Scan for the cell matching the given text and deliver its [x, y] coordinate at center. 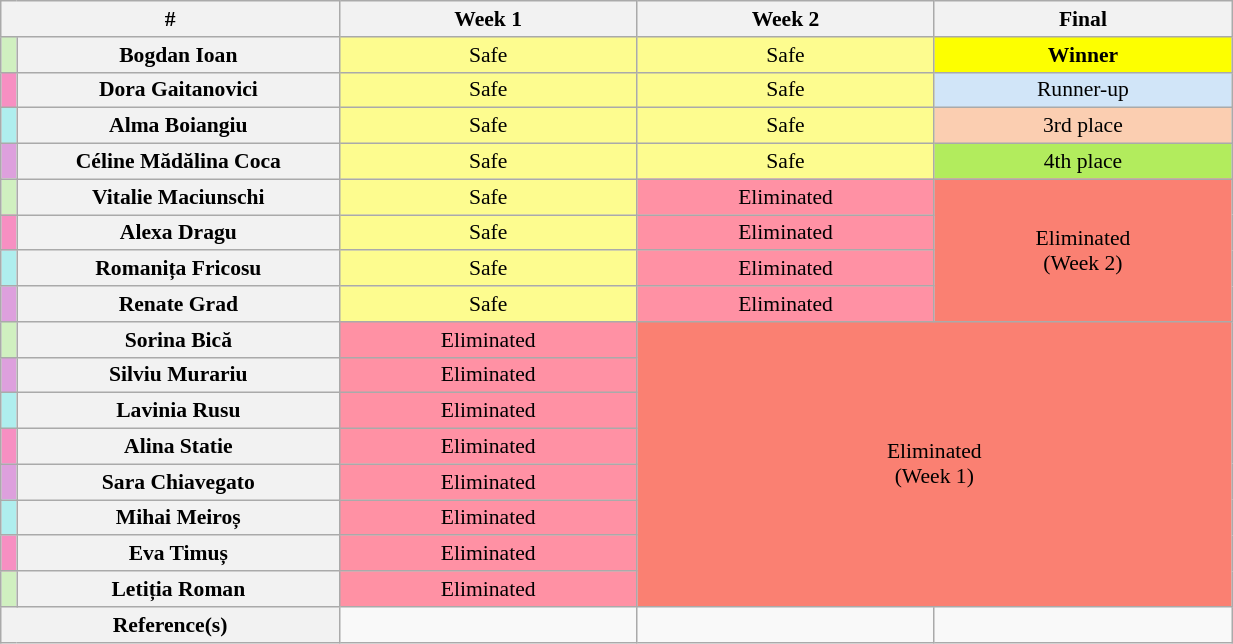
# [170, 19]
Eliminated(Week 1) [934, 464]
4th place [1082, 162]
Runner-up [1082, 90]
Reference(s) [170, 625]
Vitalie Maciunschi [178, 197]
Eliminated(Week 2) [1082, 250]
Mihai Meiroș [178, 518]
Renate Grad [178, 304]
Week 2 [786, 19]
Romanița Fricosu [178, 269]
Alma Boiangiu [178, 126]
Letiția Roman [178, 589]
Eva Timuș [178, 554]
Winner [1082, 55]
Alexa Dragu [178, 233]
Alina Statie [178, 447]
Week 1 [488, 19]
Lavinia Rusu [178, 411]
Bogdan Ioan [178, 55]
Dora Gaitanovici [178, 90]
Final [1082, 19]
Sara Chiavegato [178, 482]
Sorina Bică [178, 340]
Céline Mădălina Coca [178, 162]
3rd place [1082, 126]
Silviu Murariu [178, 375]
